Return [X, Y] of the center of cell containing provided text 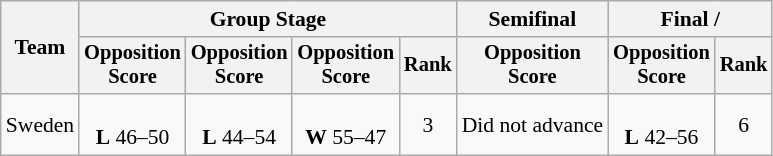
L 42–56 [662, 124]
W 55–47 [346, 124]
L 46–50 [132, 124]
Semifinal [533, 19]
Team [40, 48]
Group Stage [268, 19]
Final / [690, 19]
Did not advance [533, 124]
Sweden [40, 124]
3 [428, 124]
6 [744, 124]
L 44–54 [240, 124]
